Detect which cell encompasses the target text, then output its (X, Y) center coordinate. 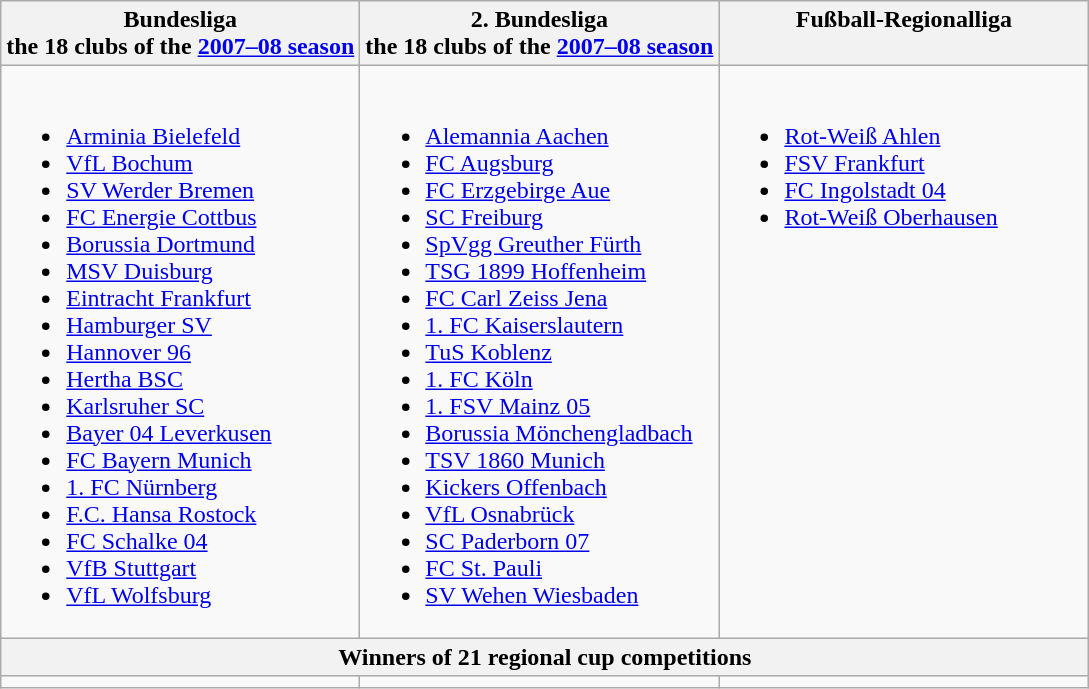
Winners of 21 regional cup competitions (545, 657)
Bundesligathe 18 clubs of the 2007–08 season (180, 34)
Rot-Weiß AhlenFSV FrankfurtFC Ingolstadt 04Rot-Weiß Oberhausen (904, 352)
2. Bundesligathe 18 clubs of the 2007–08 season (540, 34)
Fußball-Regionalliga (904, 34)
